Find where the given text appears and provide that cell's center as (x, y) coordinate. 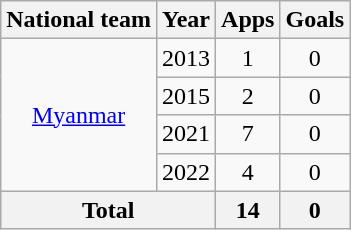
1 (248, 58)
Apps (248, 20)
Total (108, 210)
4 (248, 172)
Year (186, 20)
14 (248, 210)
2015 (186, 96)
7 (248, 134)
Goals (315, 20)
2022 (186, 172)
2021 (186, 134)
National team (79, 20)
Myanmar (79, 115)
2013 (186, 58)
2 (248, 96)
